For the text-containing cell, return its midpoint in (x, y) coordinate format. 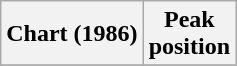
Peakposition (189, 34)
Chart (1986) (72, 34)
